Locate the cell with the specified text and output its (X, Y) center coordinate. 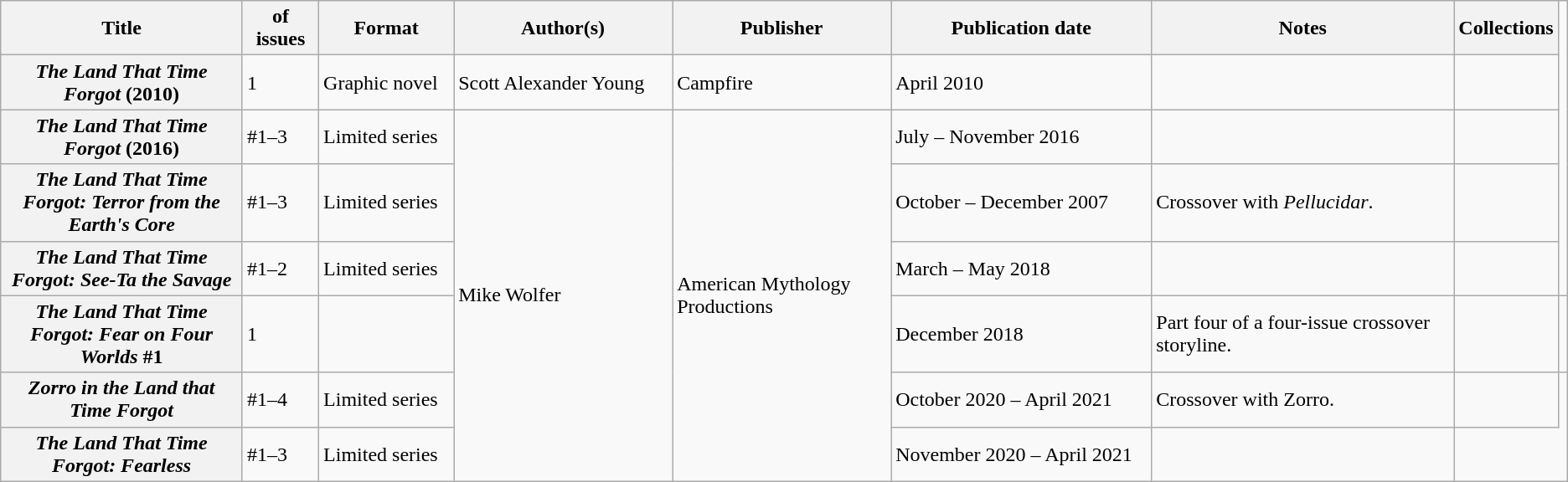
October 2020 – April 2021 (1022, 400)
Zorro in the Land that Time Forgot (122, 400)
The Land That Time Forgot (2010) (122, 82)
October – December 2007 (1022, 203)
April 2010 (1022, 82)
Notes (1303, 28)
July – November 2016 (1022, 137)
Author(s) (563, 28)
Format (387, 28)
Crossover with Pellucidar. (1303, 203)
Part four of a four-issue crossover storyline. (1303, 334)
The Land That Time Forgot: See-Ta the Savage (122, 268)
November 2020 – April 2021 (1022, 454)
Crossover with Zorro. (1303, 400)
Title (122, 28)
March – May 2018 (1022, 268)
of issues (280, 28)
Scott Alexander Young (563, 82)
The Land That Time Forgot: Fearless (122, 454)
The Land That Time Forgot: Fear on Four Worlds #1 (122, 334)
Mike Wolfer (563, 295)
Campfire (782, 82)
The Land That Time Forgot (2016) (122, 137)
Graphic novel (387, 82)
#1–2 (280, 268)
Collections (1506, 28)
Publisher (782, 28)
December 2018 (1022, 334)
#1–4 (280, 400)
American Mythology Productions (782, 295)
Publication date (1022, 28)
The Land That Time Forgot: Terror from the Earth's Core (122, 203)
